Extract the [X, Y] coordinate from the center of the cell holding the provided text.  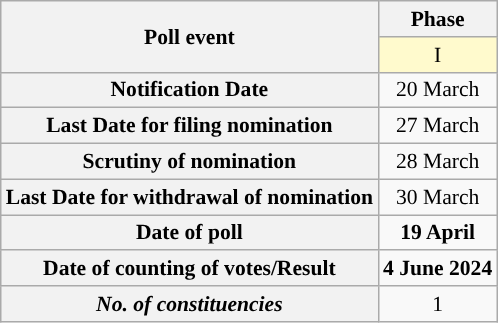
Scrutiny of nomination [190, 161]
Date of counting of votes/Result [190, 268]
28 March [438, 161]
20 March [438, 90]
No. of constituencies [190, 304]
Last Date for filing nomination [190, 126]
Poll event [190, 36]
I [438, 54]
4 June 2024 [438, 268]
19 April [438, 232]
Last Date for withdrawal of nomination [190, 197]
Phase [438, 19]
Date of poll [190, 232]
27 March [438, 126]
1 [438, 304]
Notification Date [190, 90]
30 March [438, 197]
